Return (X, Y) of the center of cell containing provided text 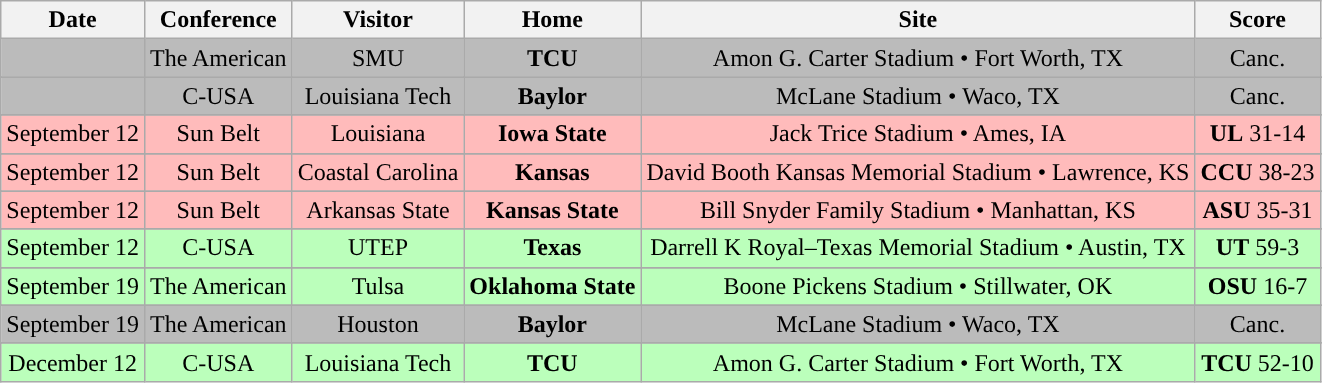
UTEP (378, 248)
TCU 52-10 (1258, 362)
Jack Trice Stadium • Ames, IA (918, 134)
Site (918, 20)
SMU (378, 58)
Texas (552, 248)
Date (73, 20)
Oklahoma State (552, 286)
OSU 16-7 (1258, 286)
December 12 (73, 362)
Conference (218, 20)
Score (1258, 20)
David Booth Kansas Memorial Stadium • Lawrence, KS (918, 172)
CCU 38-23 (1258, 172)
Houston (378, 324)
Arkansas State (378, 210)
Bill Snyder Family Stadium • Manhattan, KS (918, 210)
Tulsa (378, 286)
UT 59-3 (1258, 248)
Kansas (552, 172)
Coastal Carolina (378, 172)
Home (552, 20)
Louisiana (378, 134)
ASU 35-31 (1258, 210)
Visitor (378, 20)
UL 31-14 (1258, 134)
Kansas State (552, 210)
Darrell K Royal–Texas Memorial Stadium • Austin, TX (918, 248)
Boone Pickens Stadium • Stillwater, OK (918, 286)
Iowa State (552, 134)
